Provide the (x, y) coordinate of the cell's center where the given text is located.  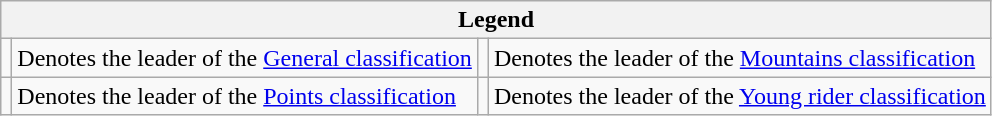
Legend (496, 20)
Denotes the leader of the General classification (245, 58)
Denotes the leader of the Mountains classification (740, 58)
Denotes the leader of the Points classification (245, 96)
Denotes the leader of the Young rider classification (740, 96)
